From the cell containing the given text, extract its center point as (X, Y) coordinate. 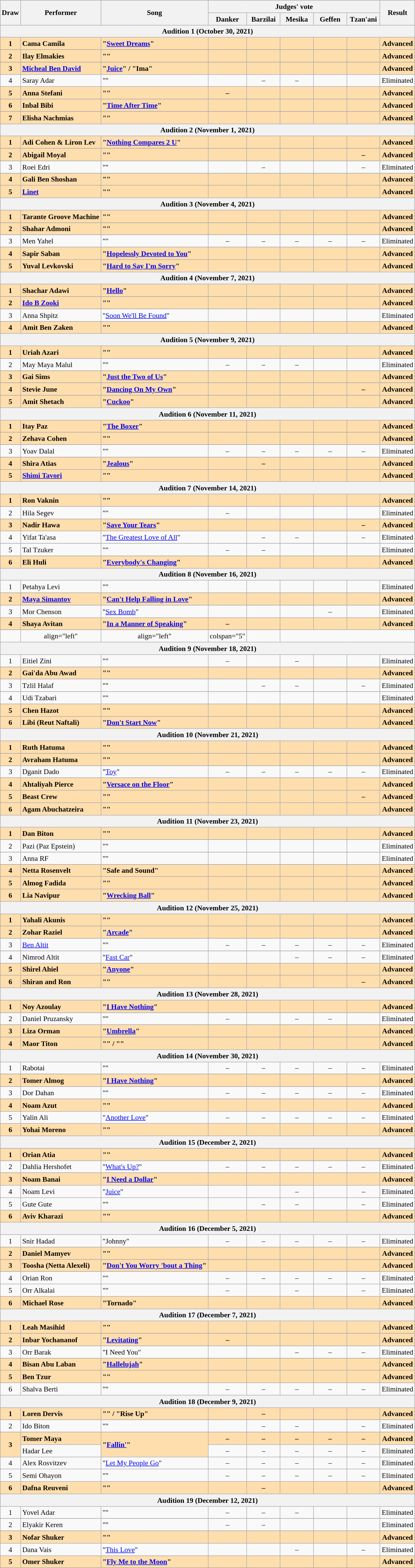
Saray Adar (61, 80)
Audition 18 (December 9, 2021) (207, 1401)
"Don't You Worry 'bout a Thing" (154, 1265)
Audition 17 (December 7, 2021) (207, 1315)
Ido Biton (61, 1426)
Zohar Raziel (61, 932)
Yifat Ta'asa (61, 537)
Bisan Abu Laban (61, 1365)
"Nothing Compares 2 U" (154, 142)
"I Need a Dollar" (154, 1179)
"The Greatest Love of All" (154, 537)
Orr Alkalai (61, 1290)
Ilay Elmakies (61, 56)
Uriah Azari (61, 352)
"Soon We'll Be Found" (154, 315)
Orian Atia (61, 1154)
"Hello" (154, 291)
Hadar Lee (61, 1451)
"Anyone" (154, 970)
Barzilai (263, 19)
Chen Hazot (61, 710)
Dor Dahan (61, 1093)
Agam Abuchatzeira (61, 809)
"Save Your Tears" (154, 525)
Zehava Cohen (61, 439)
"Hopelessly Devoted to You" (154, 253)
Shirel Ahiel (61, 970)
Leah Masihid (61, 1327)
Yalin Ali (61, 1117)
Audition 4 (November 7, 2021) (207, 278)
Gali Ben Shoshan (61, 180)
Tzan'ani (363, 19)
Shachar Adawi (61, 291)
Yovel Adar (61, 1512)
"Arcade" (154, 932)
Sapir Saban (61, 253)
Toosha (Netta Alexeli) (61, 1265)
Shimi Tavori (61, 475)
Shalva Berti (61, 1389)
Netta Rosenvelt (61, 870)
Inbal Bibi (61, 105)
Daniel Mamyev (61, 1253)
Rabotai (61, 1068)
Nimrod Altit (61, 957)
Gute Gute (61, 1204)
Amit Ben Zaken (61, 327)
Shira Atias (61, 463)
Draw (10, 13)
Eli Huli (61, 562)
Hila Segev (61, 513)
Audition 14 (November 30, 2021) (207, 1056)
"What's Up?" (154, 1167)
Almog Fadida (61, 883)
"Johnny" (154, 1241)
Audition 16 (December 5, 2021) (207, 1229)
Noy Azoulay (61, 1006)
"Fly Me to the Moon" (154, 1562)
Ben Tzur (61, 1376)
"Hard to Say I'm Sorry" (154, 266)
Audition 11 (November 23, 2021) (207, 821)
"Time After Time" (154, 105)
"Umbrella" (154, 1031)
Audition 7 (November 14, 2021) (207, 488)
Gai Sims (61, 377)
"Sex Bomb" (154, 611)
Performer (61, 13)
Maya Simantov (61, 599)
Audition 2 (November 1, 2021) (207, 130)
"Juice" (154, 1192)
Audition 10 (November 21, 2021) (207, 735)
Audition 5 (November 9, 2021) (207, 340)
Song (154, 13)
Michael Rose (61, 1303)
Yahali Akunis (61, 920)
Judges' vote (294, 7)
"The Boxer" (154, 426)
Anna RF (61, 858)
Maor Titon (61, 1043)
Loren Dervis (61, 1414)
"Can't Help Falling in Love" (154, 599)
Elyakir Keren (61, 1525)
Dafna Reuveni (61, 1488)
"Everybody's Changing" (154, 562)
Udi Tzabari (61, 698)
Nadir Hawa (61, 525)
Orian Ron (61, 1278)
"Wrecking Ball" (154, 895)
Stevie June (61, 389)
"Dancing On My Own" (154, 389)
"Let My People Go" (154, 1463)
"Sweet Dreams" (154, 44)
Ben Altit (61, 945)
Alex Rosvitzev (61, 1463)
Daniel Pruzansky (61, 1019)
Ruth Hatuma (61, 747)
Tarante Groove Machine (61, 216)
Micheal Ben David (61, 68)
"In a Manner of Speaking" (154, 624)
Tzlil Halaf (61, 686)
Omer Shuker (61, 1562)
Audition 6 (November 11, 2021) (207, 414)
Dganit Dado (61, 772)
Tomer Almog (61, 1081)
Elisha Nachmias (61, 118)
Lia Navipur (61, 895)
Audition 9 (November 18, 2021) (207, 648)
Yohai Moreno (61, 1130)
"Safe and Sound" (154, 870)
Shaya Avitan (61, 624)
May Maya Malul (61, 364)
"Juice" / "Ima" (154, 68)
"Cuckoo" (154, 402)
Mor Chenson (61, 611)
Geffen (330, 19)
Dana Vais (61, 1549)
Inbar Yochananof (61, 1340)
Pazi (Paz Epstein) (61, 846)
Audition 1 (October 30, 2021) (207, 31)
Anna Shpitz (61, 315)
Ron Vaknin (61, 500)
Linet (61, 192)
Audition 8 (November 16, 2021) (207, 575)
Audition 15 (December 2, 2021) (207, 1142)
Noam Levi (61, 1192)
"Tornado" (154, 1303)
"Fallin'" (154, 1445)
"Don't Start Now" (154, 722)
colspan="5" (227, 636)
Yoav Dalal (61, 451)
"Toy" (154, 772)
Result (398, 13)
Dan Biton (61, 834)
Shahar Admoni (61, 229)
Noam Azut (61, 1105)
"Versace on the Floor" (154, 784)
Snir Hadad (61, 1241)
Nofar Shuker (61, 1537)
Audition 12 (November 25, 2021) (207, 908)
Tal Tzuker (61, 550)
Dahlia Hershofet (61, 1167)
"Another Love" (154, 1117)
"Fast Car" (154, 957)
Yuval Levkovski (61, 266)
Avraham Hatuma (61, 759)
Beast Crew (61, 797)
7 (10, 118)
Cama Camila (61, 44)
Roei Edri (61, 167)
Itay Paz (61, 426)
Adi Cohen & Liron Lev (61, 142)
Gai'da Abu Awad (61, 673)
"" / "" (154, 1043)
Anna Stefani (61, 93)
"Just the Two of Us" (154, 377)
Abigail Moyal (61, 155)
Libi (Reut Naftali) (61, 722)
Aviv Kharazi (61, 1216)
Audition 19 (December 12, 2021) (207, 1500)
"Jealous" (154, 463)
Audition 13 (November 28, 2021) (207, 994)
Liza Orman (61, 1031)
"This Love" (154, 1549)
Eitiel Zini (61, 661)
Semi Ohayon (61, 1476)
"Hallelujah" (154, 1365)
Amit Shetach (61, 402)
Danker (227, 19)
Noam Banai (61, 1179)
Ahtaliyah Pierce (61, 784)
Mesika (297, 19)
Petahya Levi (61, 587)
Shiran and Ron (61, 981)
"" / "Rise Up" (154, 1414)
Audition 3 (November 4, 2021) (207, 204)
"Levitating" (154, 1340)
"I Need You" (154, 1352)
Orr Barak (61, 1352)
Men Yahel (61, 241)
Ido B Zooki (61, 303)
Tomer Maya (61, 1438)
